Find where the given text appears and provide that cell's center as [X, Y] coordinate. 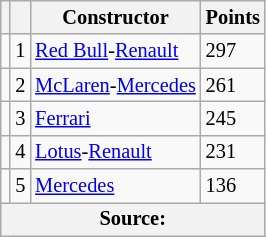
Source: [133, 219]
Red Bull-Renault [115, 51]
Ferrari [115, 118]
Lotus-Renault [115, 152]
McLaren-Mercedes [115, 85]
4 [20, 152]
Constructor [115, 17]
245 [233, 118]
136 [233, 186]
3 [20, 118]
Mercedes [115, 186]
231 [233, 152]
297 [233, 51]
1 [20, 51]
Points [233, 17]
5 [20, 186]
261 [233, 85]
2 [20, 85]
